Identify which cell holds the provided text, then report its [x, y] central coordinate. 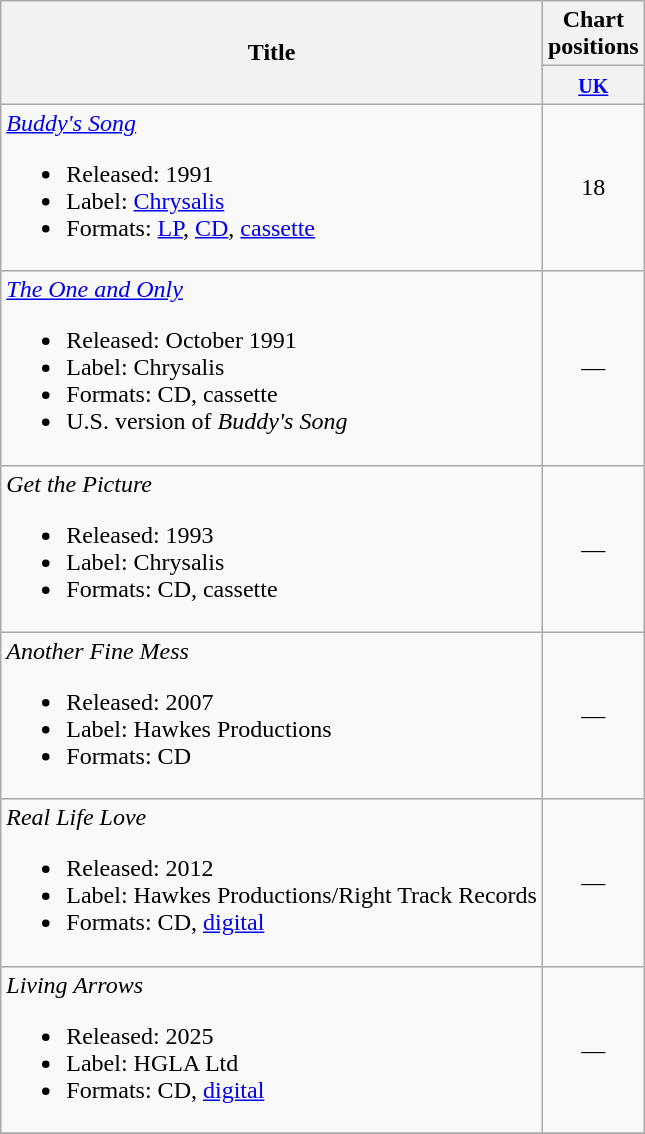
UK [593, 85]
Real Life LoveReleased: 2012Label: Hawkes Productions/Right Track RecordsFormats: CD, digital [272, 882]
Living ArrowsReleased: 2025Label: HGLA LtdFormats: CD, digital [272, 1050]
Get the PictureReleased: 1993Label: ChrysalisFormats: CD, cassette [272, 548]
The One and OnlyReleased: October 1991Label: ChrysalisFormats: CD, cassetteU.S. version of Buddy's Song [272, 368]
Title [272, 52]
18 [593, 188]
Another Fine MessReleased: 2007Label: Hawkes ProductionsFormats: CD [272, 716]
Buddy's SongReleased: 1991Label: ChrysalisFormats: LP, CD, cassette [272, 188]
Chart positions [593, 34]
